Identify which cell holds the provided text, then report its (x, y) central coordinate. 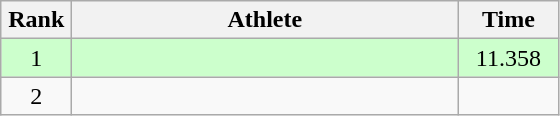
Athlete (265, 20)
2 (36, 96)
1 (36, 58)
Rank (36, 20)
Time (508, 20)
11.358 (508, 58)
